Search for the cell housing the specified text and yield its [x, y] center coordinate. 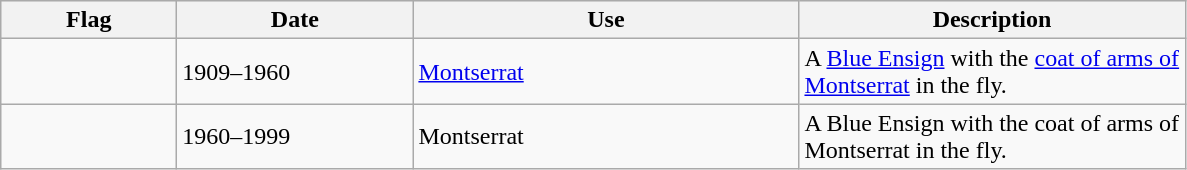
Flag [89, 20]
1960–1999 [295, 136]
Description [992, 20]
Date [295, 20]
1909–1960 [295, 72]
Use [606, 20]
